From the cell containing the given text, extract its center point as [x, y] coordinate. 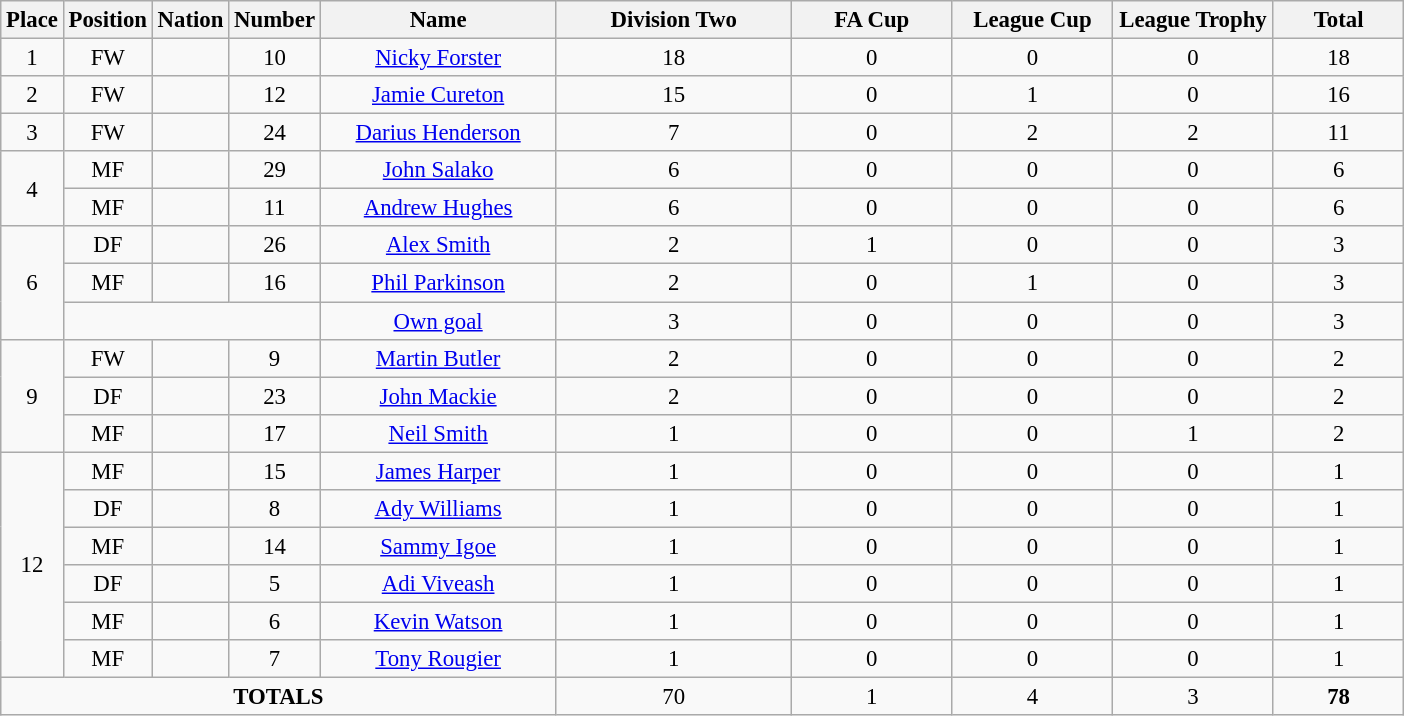
Phil Parkinson [438, 283]
Ady Williams [438, 509]
Name [438, 20]
Total [1338, 20]
8 [275, 509]
League Cup [1032, 20]
23 [275, 396]
Tony Rougier [438, 659]
17 [275, 433]
Kevin Watson [438, 621]
Sammy Igoe [438, 546]
Alex Smith [438, 245]
Jamie Cureton [438, 95]
TOTALS [278, 697]
James Harper [438, 471]
John Salako [438, 170]
John Mackie [438, 396]
Adi Viveash [438, 584]
Number [275, 20]
Nation [190, 20]
14 [275, 546]
24 [275, 133]
Darius Henderson [438, 133]
26 [275, 245]
Own goal [438, 321]
Neil Smith [438, 433]
Division Two [674, 20]
Martin Butler [438, 358]
70 [674, 697]
League Trophy [1194, 20]
Andrew Hughes [438, 208]
FA Cup [872, 20]
Place [32, 20]
Position [108, 20]
5 [275, 584]
Nicky Forster [438, 58]
10 [275, 58]
78 [1338, 697]
29 [275, 170]
